Determine the [X, Y] coordinate at the center of the cell enclosing the given text.  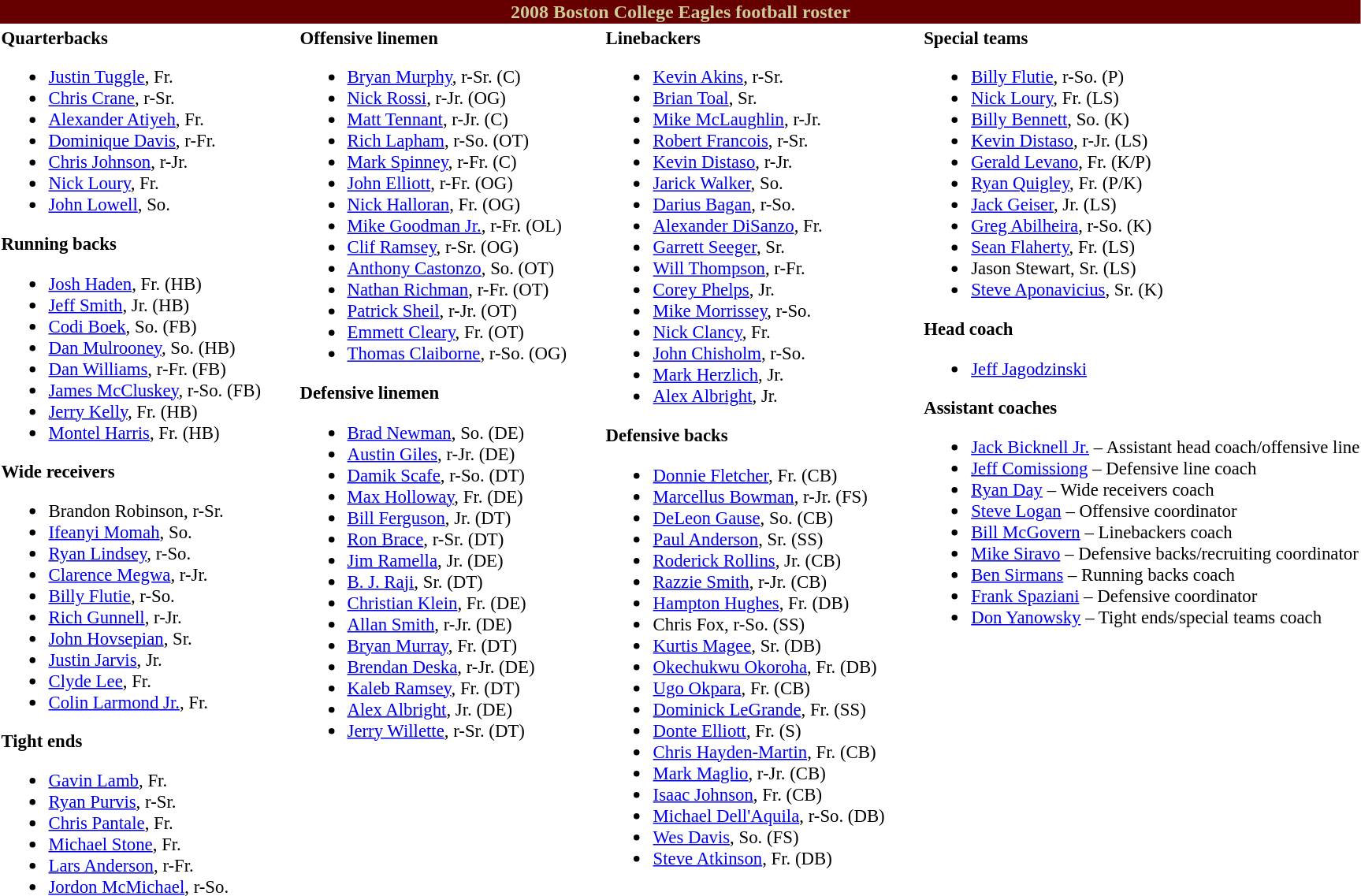
2008 Boston College Eagles football roster [681, 12]
